Pinpoint the cell where the given text exists, returning its [X, Y] midpoint coordinate. 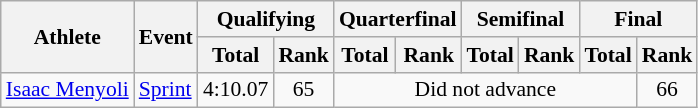
65 [304, 90]
Isaac Menyoli [68, 90]
Qualifying [266, 19]
Athlete [68, 36]
Event [166, 36]
Quarterfinal [398, 19]
Semifinal [521, 19]
Final [638, 19]
66 [668, 90]
Sprint [166, 90]
Did not advance [486, 90]
4:10.07 [236, 90]
